For the text-containing cell, return its midpoint in [x, y] coordinate format. 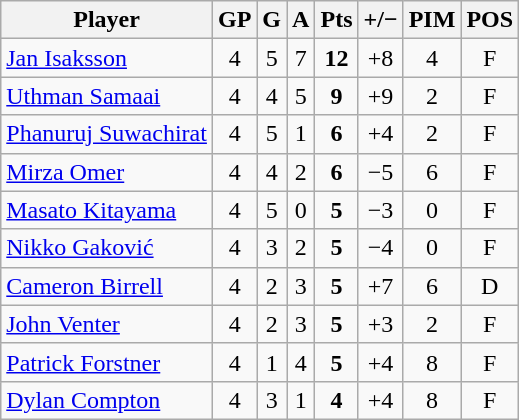
Cameron Birrell [107, 286]
Player [107, 20]
GP [234, 20]
Phanuruj Suwachirat [107, 134]
−3 [380, 210]
Dylan Compton [107, 400]
−5 [380, 172]
John Venter [107, 324]
9 [336, 96]
Patrick Forstner [107, 362]
G [272, 20]
POS [490, 20]
PIM [432, 20]
7 [301, 58]
Jan Isaksson [107, 58]
Mirza Omer [107, 172]
+3 [380, 324]
−4 [380, 248]
+9 [380, 96]
D [490, 286]
+8 [380, 58]
Masato Kitayama [107, 210]
Uthman Samaai [107, 96]
A [301, 20]
Nikko Gaković [107, 248]
+7 [380, 286]
+/− [380, 20]
Pts [336, 20]
12 [336, 58]
